For the text-containing cell, return its midpoint in (x, y) coordinate format. 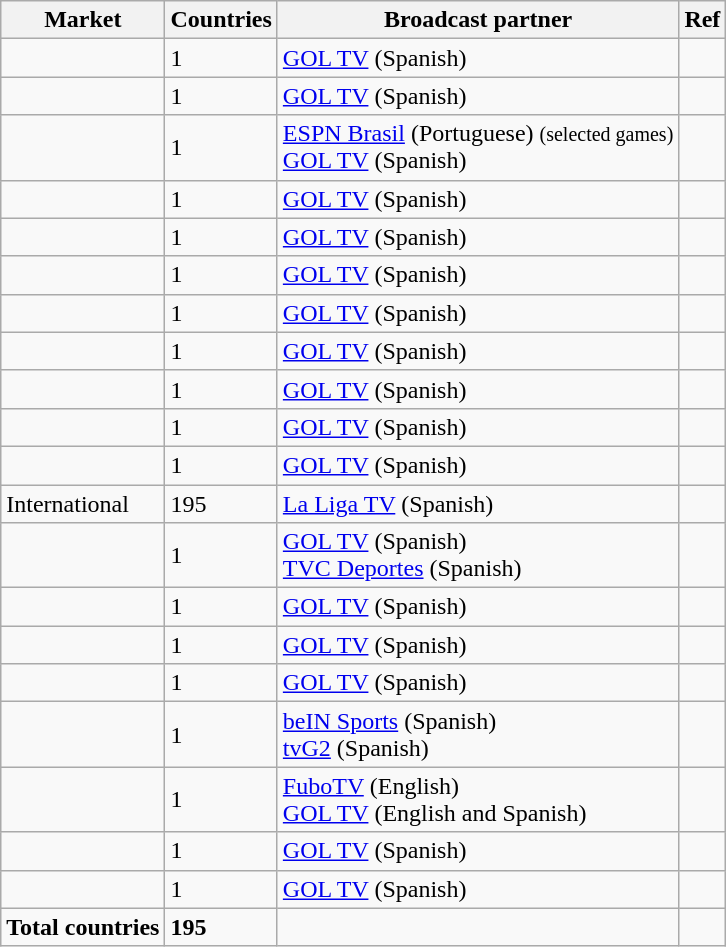
Countries (221, 20)
beIN Sports (Spanish) tvG2 (Spanish) (478, 734)
La Liga TV (Spanish) (478, 503)
Broadcast partner (478, 20)
GOL TV (Spanish) TVC Deportes (Spanish) (478, 556)
Market (83, 20)
Total countries (83, 927)
ESPN Brasil (Portuguese) (selected games) GOL TV (Spanish) (478, 148)
International (83, 503)
FuboTV (English) GOL TV (English and Spanish) (478, 800)
Ref (702, 20)
